Detect which cell encompasses the target text, then output its (x, y) center coordinate. 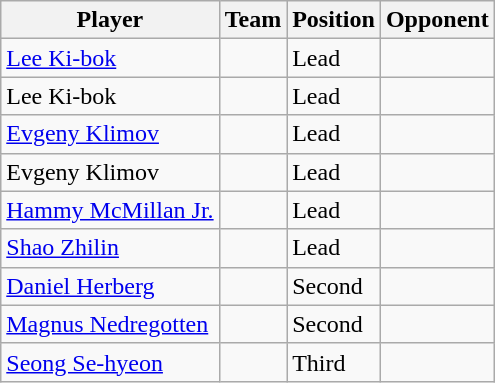
Shao Zhilin (110, 248)
Seong Se-hyeon (110, 362)
Position (334, 20)
Third (334, 362)
Hammy McMillan Jr. (110, 210)
Daniel Herberg (110, 286)
Player (110, 20)
Team (253, 20)
Magnus Nedregotten (110, 324)
Opponent (437, 20)
